Find where the given text appears and provide that cell's center as [X, Y] coordinate. 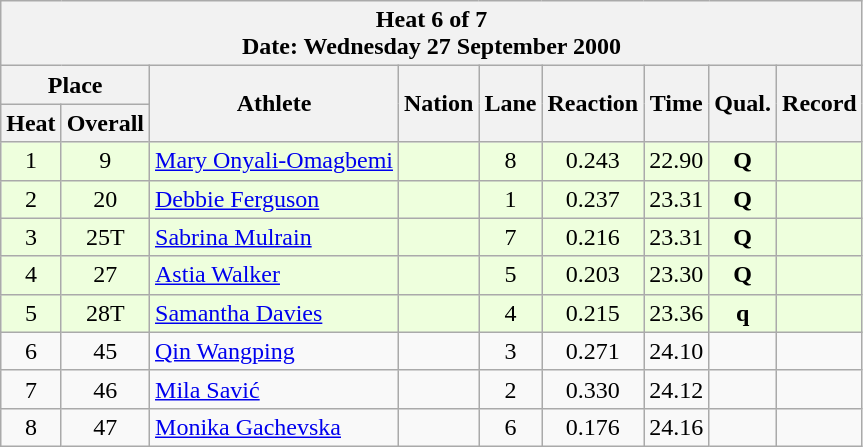
20 [105, 199]
Qual. [743, 104]
Lane [510, 104]
0.271 [593, 351]
Mary Onyali-Omagbemi [274, 161]
Time [676, 104]
Mila Savić [274, 389]
0.215 [593, 313]
9 [105, 161]
0.216 [593, 237]
0.237 [593, 199]
0.330 [593, 389]
Samantha Davies [274, 313]
Monika Gachevska [274, 427]
0.176 [593, 427]
Reaction [593, 104]
Athlete [274, 104]
Heat [31, 123]
27 [105, 275]
q [743, 313]
24.12 [676, 389]
Astia Walker [274, 275]
23.30 [676, 275]
0.243 [593, 161]
Debbie Ferguson [274, 199]
22.90 [676, 161]
24.10 [676, 351]
0.203 [593, 275]
23.36 [676, 313]
Overall [105, 123]
Sabrina Mulrain [274, 237]
47 [105, 427]
Record [820, 104]
Qin Wangping [274, 351]
Heat 6 of 7 Date: Wednesday 27 September 2000 [432, 34]
46 [105, 389]
28T [105, 313]
24.16 [676, 427]
45 [105, 351]
Nation [439, 104]
25T [105, 237]
Place [76, 85]
